Capture the cell that displays the provided text and extract its (x, y) central coordinate. 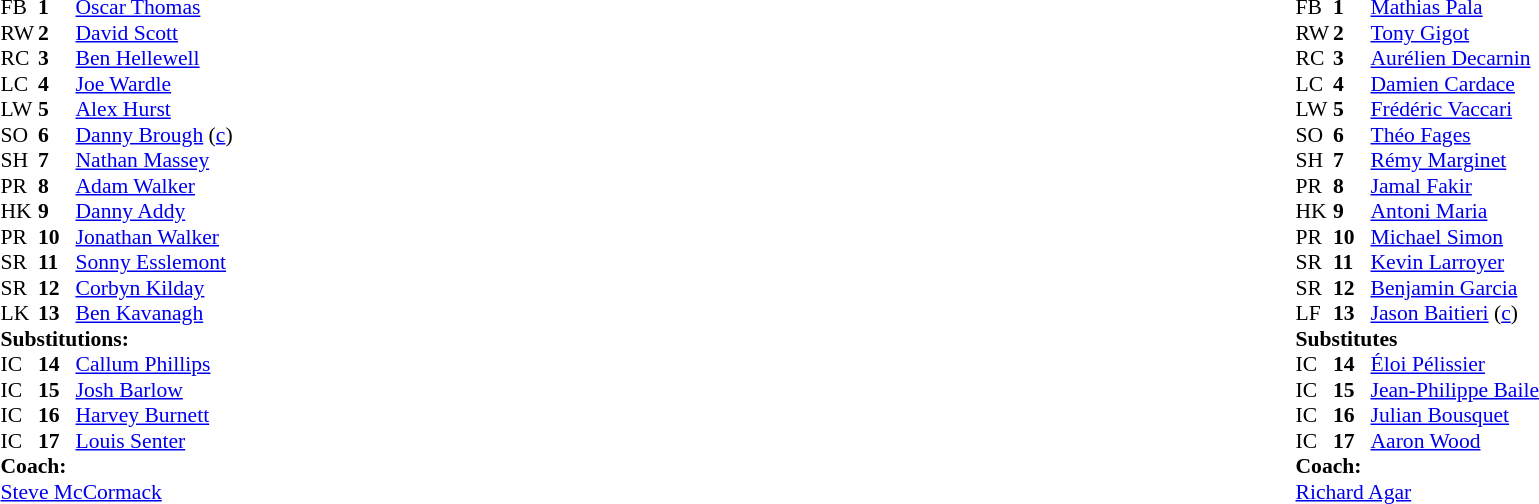
Callum Phillips (154, 365)
Alex Hurst (154, 109)
Louis Senter (154, 441)
Danny Addy (154, 211)
David Scott (154, 33)
Aaron Wood (1455, 441)
Antoni Maria (1455, 211)
Frédéric Vaccari (1455, 109)
Jamal Fakir (1455, 186)
Ben Kavanagh (154, 313)
Adam Walker (154, 186)
Danny Brough (c) (154, 135)
Damien Cardace (1455, 84)
Jean-Philippe Baile (1455, 390)
Harvey Burnett (154, 415)
Joe Wardle (154, 84)
Benjamin Garcia (1455, 288)
Corbyn Kilday (154, 288)
Sonny Esslemont (154, 263)
LF (1315, 313)
Aurélien Decarnin (1455, 59)
Jonathan Walker (154, 237)
Théo Fages (1455, 135)
Michael Simon (1455, 237)
Julian Bousquet (1455, 415)
LK (19, 313)
Substitutes (1418, 339)
Substitutions: (116, 339)
Nathan Massey (154, 161)
Rémy Marginet (1455, 161)
Jason Baitieri (c) (1455, 313)
Éloi Pélissier (1455, 365)
Tony Gigot (1455, 33)
Kevin Larroyer (1455, 263)
Josh Barlow (154, 390)
Ben Hellewell (154, 59)
